Search for the cell housing the specified text and yield its [X, Y] center coordinate. 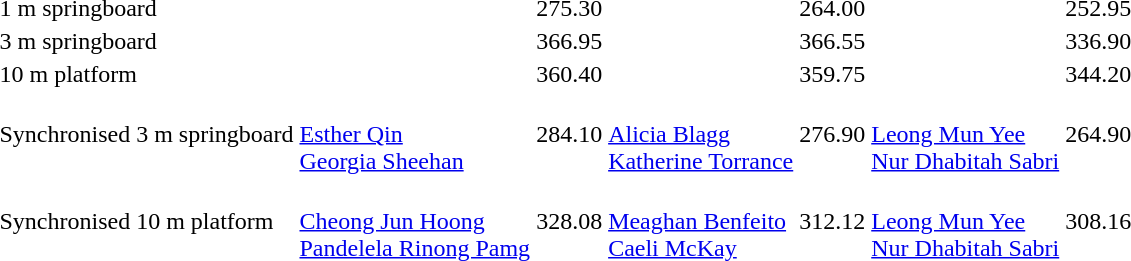
284.10 [570, 134]
359.75 [832, 74]
Alicia BlaggKatherine Torrance [701, 134]
360.40 [570, 74]
Esther QinGeorgia Sheehan [415, 134]
Leong Mun YeeNur Dhabitah Sabri [966, 134]
366.95 [570, 41]
366.55 [832, 41]
276.90 [832, 134]
